Extract the (X, Y) coordinate from the center of the cell holding the provided text.  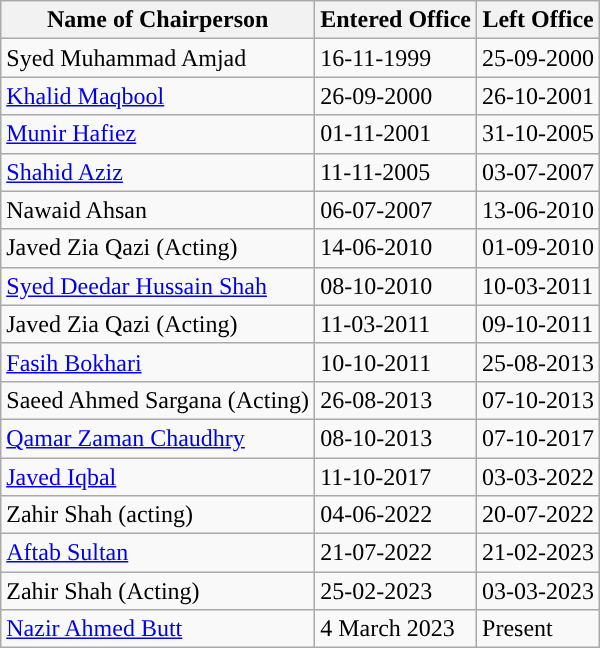
26-09-2000 (396, 96)
07-10-2017 (538, 438)
16-11-1999 (396, 58)
25-02-2023 (396, 591)
Nawaid Ahsan (158, 210)
Javed Iqbal (158, 477)
Aftab Sultan (158, 553)
Shahid Aziz (158, 172)
09-10-2011 (538, 324)
07-10-2013 (538, 400)
Syed Muhammad Amjad (158, 58)
Munir Hafiez (158, 134)
26-10-2001 (538, 96)
08-10-2010 (396, 286)
Zahir Shah (Acting) (158, 591)
01-09-2010 (538, 248)
Present (538, 629)
25-09-2000 (538, 58)
Fasih Bokhari (158, 362)
Syed Deedar Hussain Shah (158, 286)
25-08-2013 (538, 362)
03-07-2007 (538, 172)
03-03-2023 (538, 591)
11-11-2005 (396, 172)
Zahir Shah (acting) (158, 515)
10-10-2011 (396, 362)
26-08-2013 (396, 400)
01-11-2001 (396, 134)
08-10-2013 (396, 438)
Saeed Ahmed Sargana (Acting) (158, 400)
20-07-2022 (538, 515)
21-02-2023 (538, 553)
11-03-2011 (396, 324)
10-03-2011 (538, 286)
Khalid Maqbool (158, 96)
31-10-2005 (538, 134)
04-06-2022 (396, 515)
Left Office (538, 20)
4 March 2023 (396, 629)
Entered Office (396, 20)
13-06-2010 (538, 210)
Nazir Ahmed Butt (158, 629)
14-06-2010 (396, 248)
Name of Chairperson (158, 20)
03-03-2022 (538, 477)
Qamar Zaman Chaudhry (158, 438)
06-07-2007 (396, 210)
21-07-2022 (396, 553)
11-10-2017 (396, 477)
